Find where the given text appears and provide that cell's center as (X, Y) coordinate. 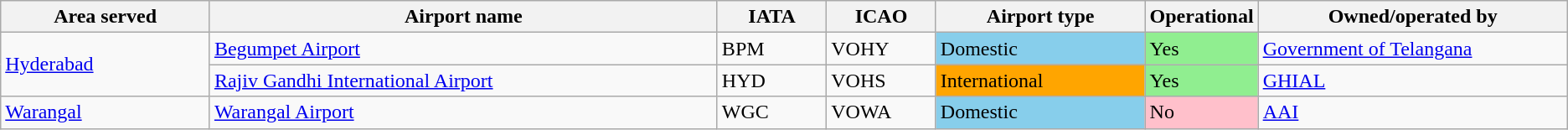
Warangal (106, 112)
VOHY (881, 49)
Area served (106, 17)
IATA (771, 17)
Airport type (1040, 17)
Rajiv Gandhi International Airport (463, 81)
Warangal Airport (463, 112)
Hyderabad (106, 65)
Operational (1201, 17)
GHIAL (1412, 81)
VOWA (881, 112)
AAI (1412, 112)
VOHS (881, 81)
ICAO (881, 17)
International (1040, 81)
WGC (771, 112)
BPM (771, 49)
Begumpet Airport (463, 49)
Owned/operated by (1412, 17)
HYD (771, 81)
Government of Telangana (1412, 49)
No (1201, 112)
Airport name (463, 17)
